Return (x, y) of the center of cell containing provided text 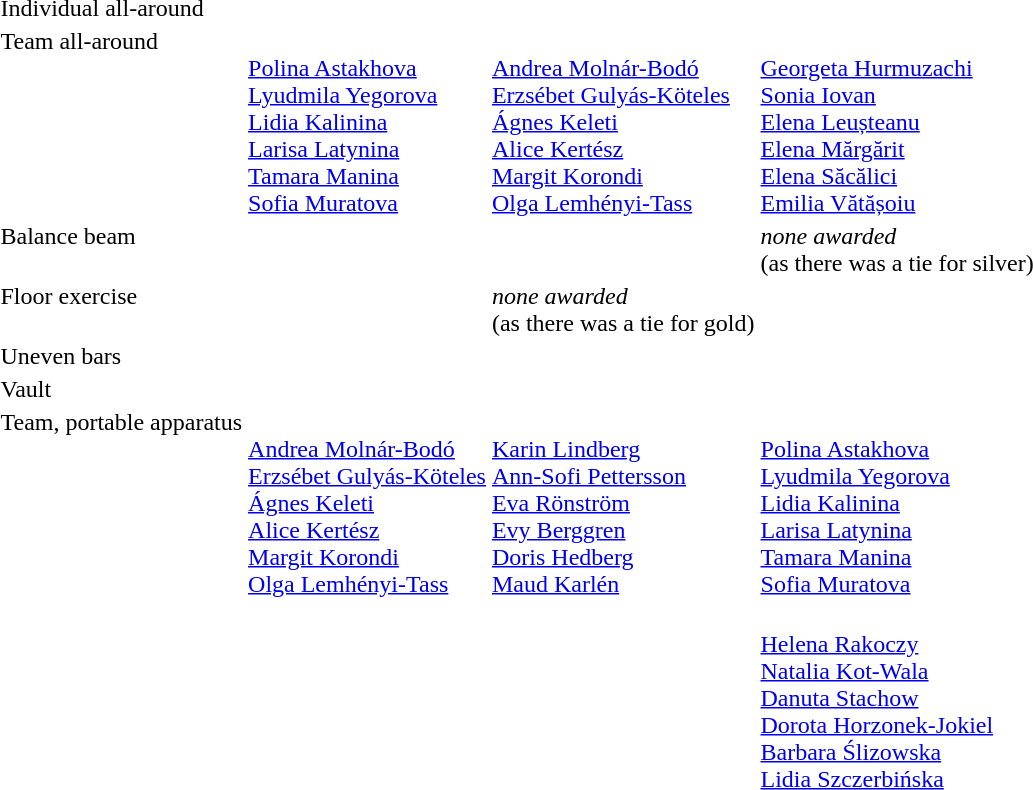
Andrea Molnár-BodóErzsébet Gulyás-KötelesÁgnes KeletiAlice KertészMargit KorondiOlga Lemhényi-Tass (623, 122)
Polina AstakhovaLyudmila YegorovaLidia KalininaLarisa LatyninaTamara ManinaSofia Muratova (368, 122)
none awarded(as there was a tie for gold) (623, 310)
